Find where the given text appears and provide that cell's center as [x, y] coordinate. 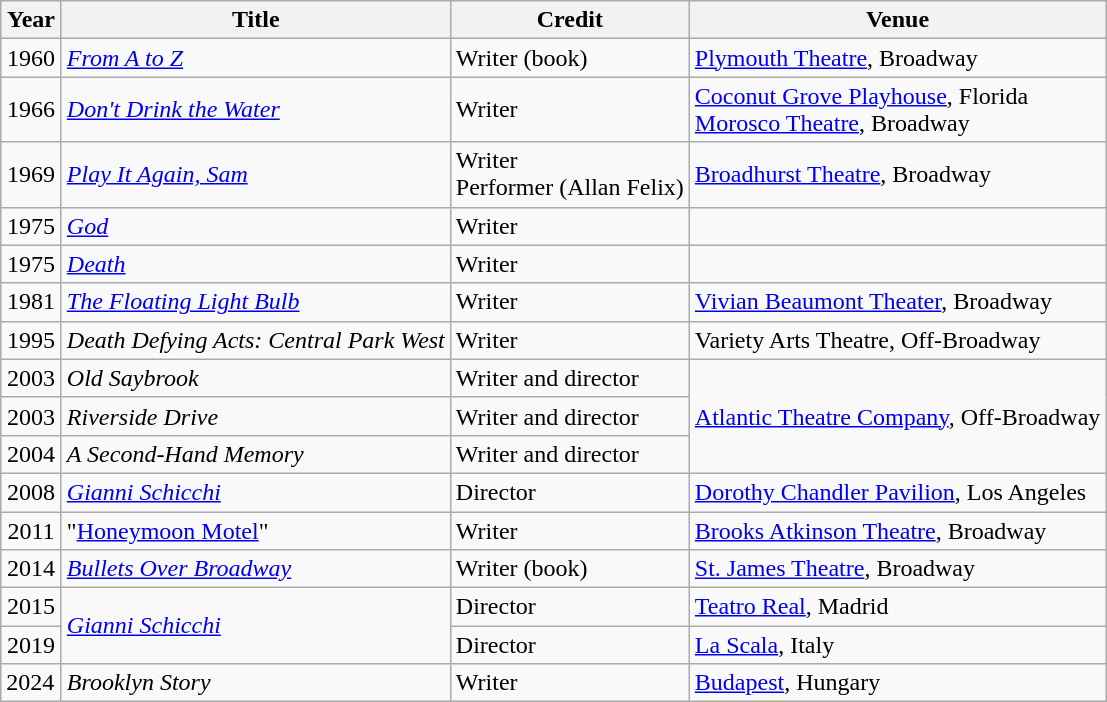
"Honeymoon Motel" [256, 531]
2004 [32, 454]
Venue [898, 20]
God [256, 226]
St. James Theatre, Broadway [898, 569]
2014 [32, 569]
Death [256, 264]
Don't Drink the Water [256, 110]
1966 [32, 110]
2015 [32, 607]
Death Defying Acts: Central Park West [256, 340]
La Scala, Italy [898, 645]
2019 [32, 645]
1981 [32, 302]
A Second-Hand Memory [256, 454]
Budapest, Hungary [898, 683]
Old Saybrook [256, 378]
1969 [32, 174]
Credit [570, 20]
Atlantic Theatre Company, Off-Broadway [898, 416]
Year [32, 20]
Writer Performer (Allan Felix) [570, 174]
2011 [32, 531]
2008 [32, 492]
1995 [32, 340]
Teatro Real, Madrid [898, 607]
Dorothy Chandler Pavilion, Los Angeles [898, 492]
Vivian Beaumont Theater, Broadway [898, 302]
Variety Arts Theatre, Off-Broadway [898, 340]
From A to Z [256, 58]
Brooklyn Story [256, 683]
Plymouth Theatre, Broadway [898, 58]
2024 [32, 683]
Broadhurst Theatre, Broadway [898, 174]
1960 [32, 58]
The Floating Light Bulb [256, 302]
Riverside Drive [256, 416]
Brooks Atkinson Theatre, Broadway [898, 531]
Bullets Over Broadway [256, 569]
Coconut Grove Playhouse, FloridaMorosco Theatre, Broadway [898, 110]
Play It Again, Sam [256, 174]
Title [256, 20]
